Determine the [X, Y] coordinate at the center of the cell enclosing the given text.  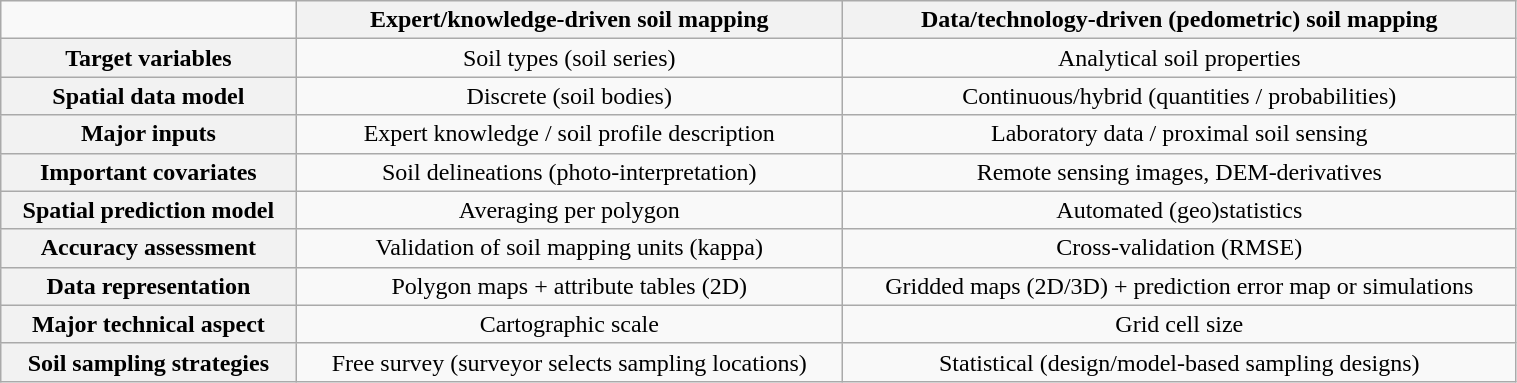
Data representation [148, 286]
Polygon maps + attribute tables (2D) [570, 286]
Target variables [148, 58]
Soil delineations (photo-interpretation) [570, 172]
Statistical (design/model-based sampling designs) [1180, 362]
Expert/knowledge-driven soil mapping [570, 20]
Averaging per polygon [570, 210]
Spatial data model [148, 96]
Continuous/hybrid (quantities / probabilities) [1180, 96]
Data/technology-driven (pedometric) soil mapping [1180, 20]
Gridded maps (2D/3D) + prediction error map or simulations [1180, 286]
Laboratory data / proximal soil sensing [1180, 134]
Cross-validation (RMSE) [1180, 248]
Soil types (soil series) [570, 58]
Spatial prediction model [148, 210]
Automated (geo)statistics [1180, 210]
Grid cell size [1180, 324]
Discrete (soil bodies) [570, 96]
Major inputs [148, 134]
Important covariates [148, 172]
Cartographic scale [570, 324]
Remote sensing images, DEM-derivatives [1180, 172]
Expert knowledge / soil profile description [570, 134]
Free survey (surveyor selects sampling locations) [570, 362]
Validation of soil mapping units (kappa) [570, 248]
Accuracy assessment [148, 248]
Soil sampling strategies [148, 362]
Major technical aspect [148, 324]
Analytical soil properties [1180, 58]
